Identify which cell holds the provided text, then report its [X, Y] central coordinate. 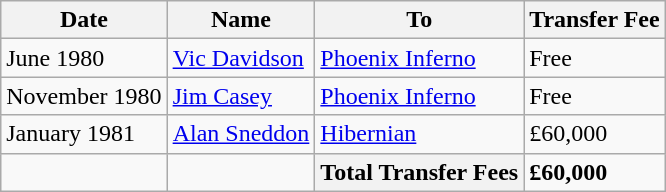
January 1981 [84, 134]
Vic Davidson [241, 58]
Alan Sneddon [241, 134]
To [420, 20]
Jim Casey [241, 96]
June 1980 [84, 58]
Transfer Fee [594, 20]
November 1980 [84, 96]
Total Transfer Fees [420, 172]
Date [84, 20]
Hibernian [420, 134]
Name [241, 20]
